Capture the cell that displays the provided text and extract its (X, Y) central coordinate. 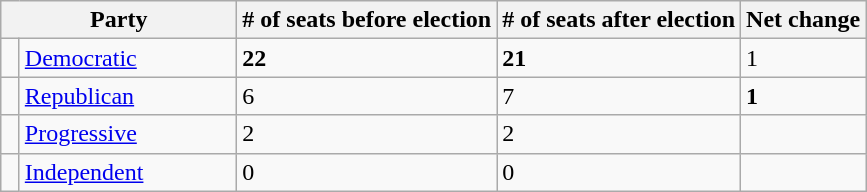
# of seats after election (619, 20)
7 (619, 96)
Party (119, 20)
6 (367, 96)
22 (367, 58)
21 (619, 58)
Net change (804, 20)
Republican (128, 96)
Democratic (128, 58)
Independent (128, 172)
Progressive (128, 134)
# of seats before election (367, 20)
